Identify which cell holds the provided text, then report its (X, Y) central coordinate. 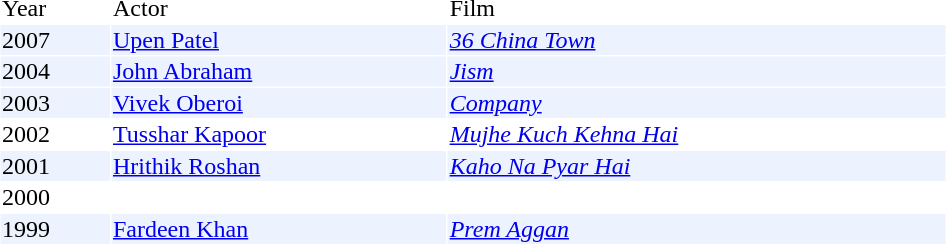
2004 (54, 71)
2002 (54, 135)
Mujhe Kuch Kehna Hai (696, 135)
1999 (54, 229)
Fardeen Khan (278, 229)
Company (696, 103)
Vivek Oberoi (278, 103)
2000 (54, 197)
Hrithik Roshan (278, 166)
2001 (54, 166)
Tusshar Kapoor (278, 135)
Prem Aggan (696, 229)
2007 (54, 40)
36 China Town (696, 40)
Jism (696, 71)
John Abraham (278, 71)
Kaho Na Pyar Hai (696, 166)
Upen Patel (278, 40)
2003 (54, 103)
